Output the [X, Y] coordinate of the center of the cell containing the given text.  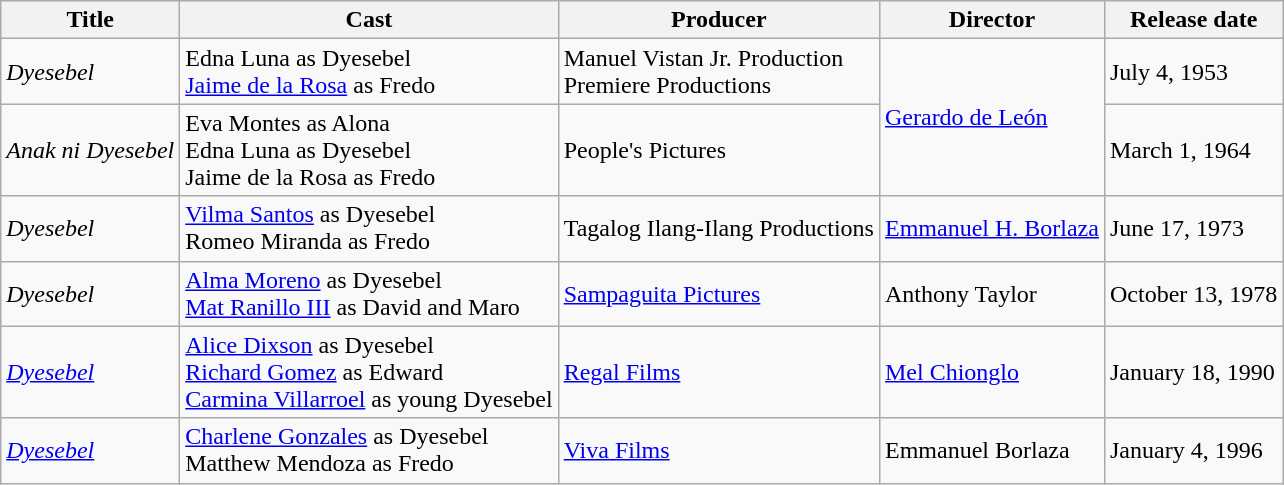
Viva Films [718, 450]
Emmanuel H. Borlaza [992, 228]
Tagalog Ilang-Ilang Productions [718, 228]
January 4, 1996 [1193, 450]
Emmanuel Borlaza [992, 450]
Regal Films [718, 372]
Manuel Vistan Jr. ProductionPremiere Productions [718, 72]
Mel Chionglo [992, 372]
Anak ni Dyesebel [90, 150]
Title [90, 20]
Charlene Gonzales as DyesebelMatthew Mendoza as Fredo [369, 450]
Cast [369, 20]
People's Pictures [718, 150]
Director [992, 20]
Release date [1193, 20]
Eva Montes as AlonaEdna Luna as DyesebelJaime de la Rosa as Fredo [369, 150]
Gerardo de León [992, 118]
Sampaguita Pictures [718, 294]
July 4, 1953 [1193, 72]
October 13, 1978 [1193, 294]
March 1, 1964 [1193, 150]
June 17, 1973 [1193, 228]
Anthony Taylor [992, 294]
Vilma Santos as DyesebelRomeo Miranda as Fredo [369, 228]
Alice Dixson as DyesebelRichard Gomez as EdwardCarmina Villarroel as young Dyesebel [369, 372]
Edna Luna as DyesebelJaime de la Rosa as Fredo [369, 72]
Producer [718, 20]
Alma Moreno as DyesebelMat Ranillo III as David and Maro [369, 294]
January 18, 1990 [1193, 372]
